Identify which cell holds the provided text, then report its (x, y) central coordinate. 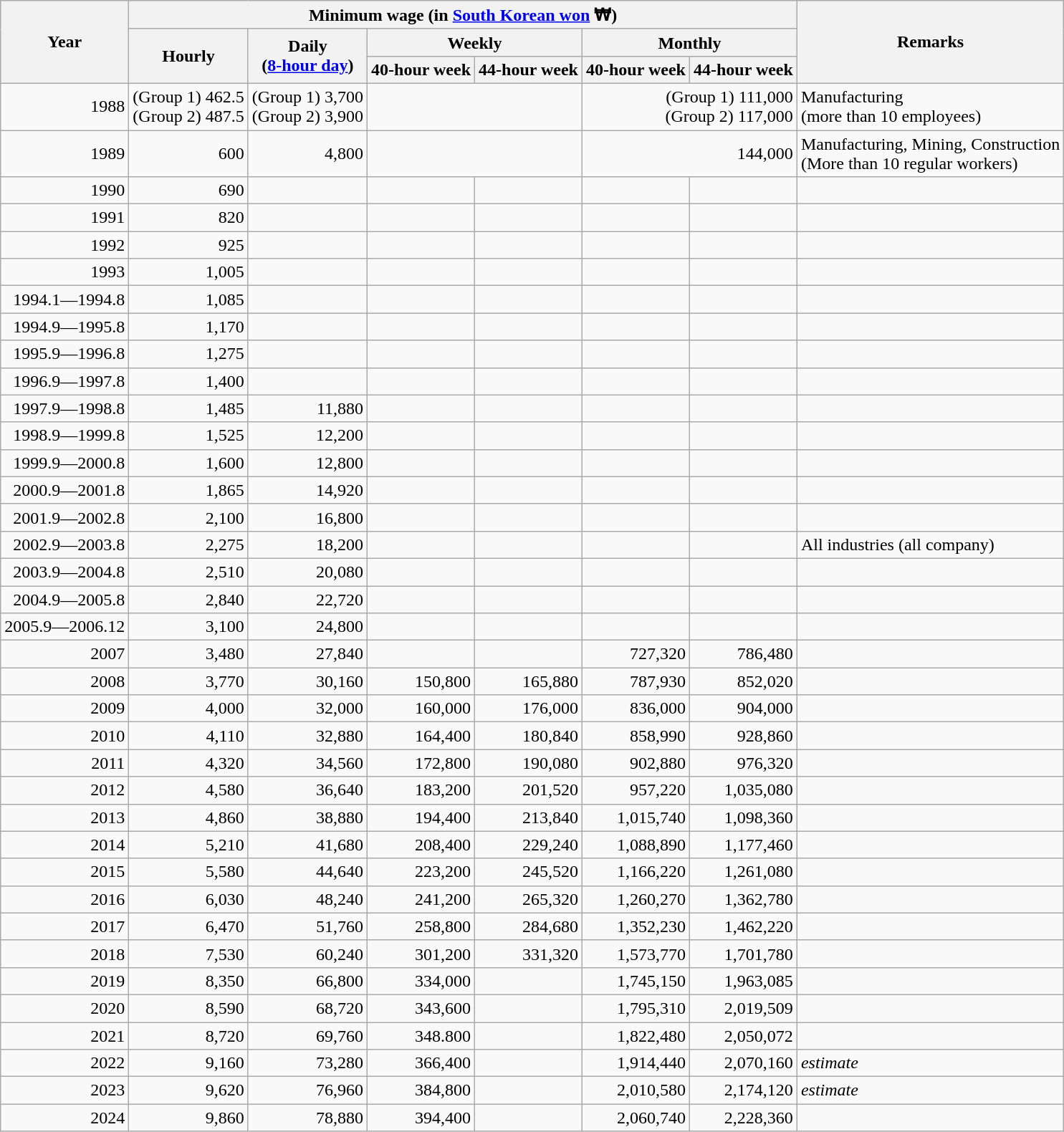
2000.9—2001.8 (64, 490)
2024 (64, 1118)
Year (64, 42)
8,590 (188, 1008)
2008 (64, 681)
4,580 (188, 790)
331,320 (529, 954)
284,680 (529, 926)
60,240 (307, 954)
76,960 (307, 1090)
245,520 (529, 872)
394,400 (421, 1118)
2,174,120 (743, 1090)
366,400 (421, 1063)
68,720 (307, 1008)
1,485 (188, 408)
44,640 (307, 872)
4,800 (307, 153)
160,000 (421, 709)
22,720 (307, 600)
176,000 (529, 709)
4,000 (188, 709)
265,320 (529, 899)
1,170 (188, 327)
1,275 (188, 354)
229,240 (529, 845)
2012 (64, 790)
Remarks (930, 42)
6,470 (188, 926)
5,210 (188, 845)
1,822,480 (636, 1035)
1,525 (188, 436)
9,620 (188, 1090)
2004.9—2005.8 (64, 600)
27,840 (307, 654)
2003.9—2004.8 (64, 572)
(Group 1) 111,000(Group 2) 117,000 (689, 106)
11,880 (307, 408)
4,860 (188, 817)
1,865 (188, 490)
2,840 (188, 600)
36,640 (307, 790)
858,990 (636, 736)
Monthly (689, 42)
6,030 (188, 899)
1,914,440 (636, 1063)
190,080 (529, 763)
165,880 (529, 681)
24,800 (307, 627)
348.800 (421, 1035)
3,770 (188, 681)
5,580 (188, 872)
1,600 (188, 463)
144,000 (689, 153)
2,060,740 (636, 1118)
(Group 1) 3,700(Group 2) 3,900 (307, 106)
1,400 (188, 381)
343,600 (421, 1008)
2,275 (188, 545)
12,800 (307, 463)
Manufacturing(more than 10 employees) (930, 106)
34,560 (307, 763)
1,035,080 (743, 790)
1996.9—1997.8 (64, 381)
2,050,072 (743, 1035)
301,200 (421, 954)
2,019,509 (743, 1008)
1,462,220 (743, 926)
2005.9—2006.12 (64, 627)
690 (188, 191)
2013 (64, 817)
1989 (64, 153)
820 (188, 218)
258,800 (421, 926)
2011 (64, 763)
Daily(8-hour day) (307, 56)
172,800 (421, 763)
2,010,580 (636, 1090)
9,160 (188, 1063)
1992 (64, 245)
2,070,160 (743, 1063)
2009 (64, 709)
194,400 (421, 817)
32,000 (307, 709)
4,320 (188, 763)
38,880 (307, 817)
1,745,150 (636, 981)
8,350 (188, 981)
164,400 (421, 736)
1,963,085 (743, 981)
All industries (all company) (930, 545)
12,200 (307, 436)
1997.9—1998.8 (64, 408)
69,760 (307, 1035)
32,880 (307, 736)
1,088,890 (636, 845)
2014 (64, 845)
1,795,310 (636, 1008)
1,260,270 (636, 899)
Weekly (475, 42)
1,177,460 (743, 845)
48,240 (307, 899)
7,530 (188, 954)
1999.9—2000.8 (64, 463)
2018 (64, 954)
925 (188, 245)
2007 (64, 654)
14,920 (307, 490)
78,880 (307, 1118)
2021 (64, 1035)
201,520 (529, 790)
73,280 (307, 1063)
904,000 (743, 709)
18,200 (307, 545)
241,200 (421, 899)
1990 (64, 191)
Hourly (188, 56)
2,228,360 (743, 1118)
3,480 (188, 654)
180,840 (529, 736)
1,701,780 (743, 954)
208,400 (421, 845)
836,000 (636, 709)
1,085 (188, 299)
2023 (64, 1090)
384,800 (421, 1090)
2,100 (188, 517)
9,860 (188, 1118)
902,880 (636, 763)
2010 (64, 736)
4,110 (188, 736)
957,220 (636, 790)
1998.9—1999.8 (64, 436)
1993 (64, 272)
2019 (64, 981)
Manufacturing, Mining, Construction(More than 10 regular workers) (930, 153)
1,362,780 (743, 899)
1,005 (188, 272)
1,166,220 (636, 872)
(Group 1) 462.5(Group 2) 487.5 (188, 106)
213,840 (529, 817)
16,800 (307, 517)
1,352,230 (636, 926)
2017 (64, 926)
2020 (64, 1008)
852,020 (743, 681)
976,320 (743, 763)
786,480 (743, 654)
1991 (64, 218)
150,800 (421, 681)
66,800 (307, 981)
2015 (64, 872)
41,680 (307, 845)
Minimum wage (in South Korean won ₩) (463, 15)
51,760 (307, 926)
2016 (64, 899)
1,098,360 (743, 817)
727,320 (636, 654)
1995.9—1996.8 (64, 354)
334,000 (421, 981)
1988 (64, 106)
1994.1—1994.8 (64, 299)
1994.9—1995.8 (64, 327)
2022 (64, 1063)
20,080 (307, 572)
600 (188, 153)
2001.9—2002.8 (64, 517)
3,100 (188, 627)
8,720 (188, 1035)
2002.9—2003.8 (64, 545)
1,015,740 (636, 817)
223,200 (421, 872)
787,930 (636, 681)
2,510 (188, 572)
1,573,770 (636, 954)
30,160 (307, 681)
928,860 (743, 736)
183,200 (421, 790)
1,261,080 (743, 872)
